For the text-containing cell, return its midpoint in [X, Y] coordinate format. 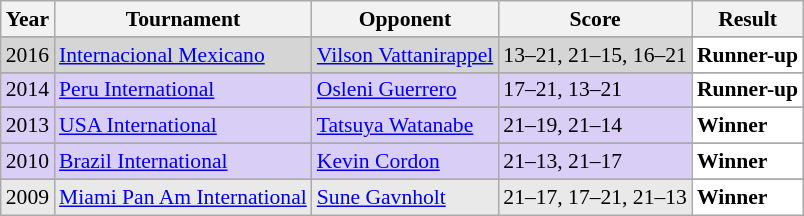
Kevin Cordon [405, 162]
21–13, 21–17 [595, 162]
21–19, 21–14 [595, 126]
Internacional Mexicano [183, 55]
Sune Gavnholt [405, 197]
21–17, 17–21, 21–13 [595, 197]
Vilson Vattanirappel [405, 55]
2009 [28, 197]
2013 [28, 126]
Peru International [183, 90]
Miami Pan Am International [183, 197]
Brazil International [183, 162]
Result [748, 19]
Year [28, 19]
Tournament [183, 19]
17–21, 13–21 [595, 90]
2016 [28, 55]
Opponent [405, 19]
2010 [28, 162]
2014 [28, 90]
Osleni Guerrero [405, 90]
Score [595, 19]
Tatsuya Watanabe [405, 126]
13–21, 21–15, 16–21 [595, 55]
USA International [183, 126]
